Return the (X, Y) coordinate for the center point of the cell that contains the specified text.  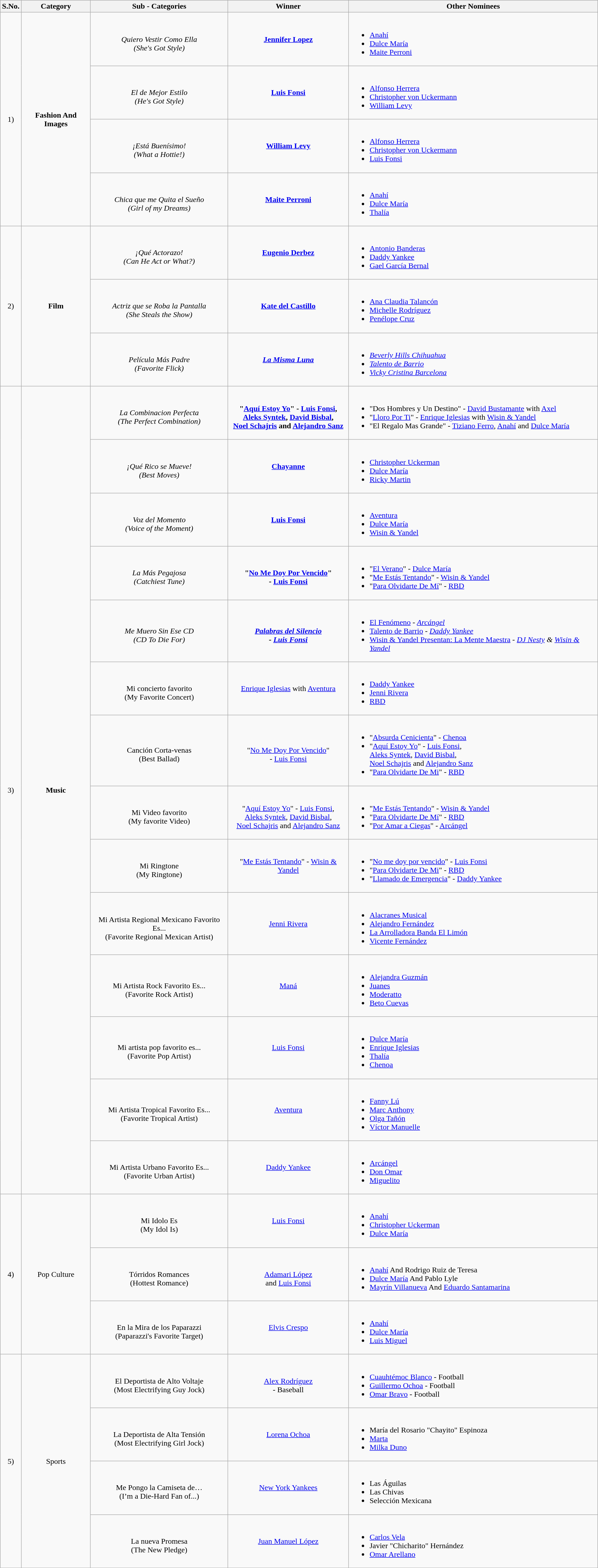
"Me Estás Tentando" - Wisin & Yandel"Para Olvidarte De Mí" - RBD"Por Amar a Ciegas" - Arcángel (473, 812)
Mi artista pop favorito es...(Favorite Pop Artist) (159, 1048)
Alfonso HerreraChristopher von UckermannWilliam Levy (473, 93)
Alex Rodríguez - Baseball (288, 1381)
La Deportista de Alta Tensión(Most Electrifying Girl Jock) (159, 1434)
Me Muero Sin Ese CD (CD To Die For) (159, 631)
Aventura (288, 1110)
S.No. (11, 6)
Mi Artista Tropical Favorito Es...(Favorite Tropical Artist) (159, 1110)
Mi Ringtone (My Ringtone) (159, 866)
Palabras del Silencio - Luis Fonsi (288, 631)
New York Yankees (288, 1487)
Mi Artista Regional Mexicano Favorito Es... (Favorite Regional Mexican Artist) (159, 924)
Winner (288, 6)
Daddy Yankee (288, 1167)
Other Nominees (473, 6)
Adamari López and Luis Fonsi (288, 1274)
Eugenio Derbez (288, 252)
Category (56, 6)
Fashion And Images (56, 119)
Carlos VelaJavier "Chicharito" HernándezOmar Arellano (473, 1541)
La Misma Luna (288, 359)
Dulce MaríaEnrique IglesiasThalíaChenoa (473, 1048)
Me Pongo la Camiseta de… (I’m a Die-Hard Fan of...) (159, 1487)
Alacranes MusicalAlejandro FernándezLa Arrolladora Banda El LimónVicente Fernández (473, 924)
Cuauhtémoc Blanco - FootballGuillermo Ochoa - FootballOmar Bravo - Football (473, 1381)
¡Qué Rico se Mueve! (Best Moves) (159, 466)
1) (11, 119)
Maná (288, 986)
Christopher UckermanDulce MaríaRicky Martin (473, 466)
Mi concierto favorito (My Favorite Concert) (159, 688)
La nueva Promesa(The New Pledge) (159, 1541)
La Más Pegajosa(Catchiest Tune) (159, 573)
AnahíDulce MaríaLuis Miguel (473, 1328)
¡Está Buenísimo! (What a Hottie!) (159, 146)
¡Qué Actorazo! (Can He Act or What?) (159, 252)
Beverly Hills ChihuahuaTalento de BarrioVicky Cristina Barcelona (473, 359)
El Deportista de Alto Voltaje(Most Electrifying Guy Jock) (159, 1381)
Pop Culture (56, 1274)
"Me Estás Tentando" - Wisin & Yandel (288, 866)
Ana Claudia TalancónMichelle RodríguezPenélope Cruz (473, 306)
AnahíDulce MaríaThalía (473, 199)
Jennifer Lopez (288, 39)
Mi Video favorito (My favorite Video) (159, 812)
Film (56, 306)
Antonio BanderasDaddy YankeeGael García Bernal (473, 252)
María del Rosario "Chayito" EspinozaMartaMilka Duno (473, 1434)
Sports (56, 1461)
El de Mejor Estilo (He's Got Style) (159, 93)
William Levy (288, 146)
AventuraDulce MaríaWisin & Yandel (473, 520)
Alfonso HerreraChristopher von UckermannLuis Fonsi (473, 146)
"No me doy por vencido" - Luis Fonsi"Para Olvidarte De Mi" - RBD"Llamado de Emergencia" - Daddy Yankee (473, 866)
Las ÁguilasLas ChivasSelección Mexicana (473, 1487)
La Combinacion Perfecta (The Perfect Combination) (159, 413)
AnahíDulce MaríaMaite Perroni (473, 39)
Chayanne (288, 466)
"Absurda Cenicienta" - Chenoa"Aquí Estoy Yo" - Luis Fonsi, Aleks Syntek, David Bisbal, Noel Schajris and Alejandro Sanz"Para Olvidarte De Mi" - RBD (473, 750)
Jenni Rivera (288, 924)
ArcángelDon OmarMiguelito (473, 1167)
Music (56, 790)
Fanny LúMarc AnthonyOlga TañónVíctor Manuelle (473, 1110)
Mi Idolo Es (My Idol Is) (159, 1221)
Actriz que se Roba la Pantalla(She Steals the Show) (159, 306)
Voz del Momento(Voice of the Moment) (159, 520)
Canción Corta-venas (Best Ballad) (159, 750)
Daddy YankeeJenni RiveraRBD (473, 688)
En la Mira de los Paparazzi (Paparazzi's Favorite Target) (159, 1328)
Mi Artista Urbano Favorito Es...(Favorite Urban Artist) (159, 1167)
Elvis Crespo (288, 1328)
Juan Manuel López (288, 1541)
5) (11, 1461)
Kate del Castillo (288, 306)
4) (11, 1274)
Tórridos Romances (Hottest Romance) (159, 1274)
Película Más Padre(Favorite Flick) (159, 359)
"El Verano" - Dulce María"Me Estás Tentando" - Wisin & Yandel"Para Olvidarte De Mí" - RBD (473, 573)
Mi Artista Rock Favorito Es... (Favorite Rock Artist) (159, 986)
Chica que me Quita el Sueño (Girl of my Dreams) (159, 199)
El Fenómeno - ArcángelTalento de Barrio - Daddy YankeeWisin & Yandel Presentan: La Mente Maestra - DJ Nesty & Wisin & Yandel (473, 631)
Anahí And Rodrigo Ruiz de TeresaDulce María And Pablo LyleMayrín Villanueva And Eduardo Santamarina (473, 1274)
3) (11, 790)
Enrique Iglesias with Aventura (288, 688)
AnahíChristopher UckermanDulce María (473, 1221)
Alejandra GuzmánJuanesModerattoBeto Cuevas (473, 986)
Quiero Vestir Como Ella (She's Got Style) (159, 39)
Lorena Ochoa (288, 1434)
Sub - Categories (159, 6)
Maite Perroni (288, 199)
2) (11, 306)
